Scan for the cell matching the given text and deliver its (X, Y) coordinate at center. 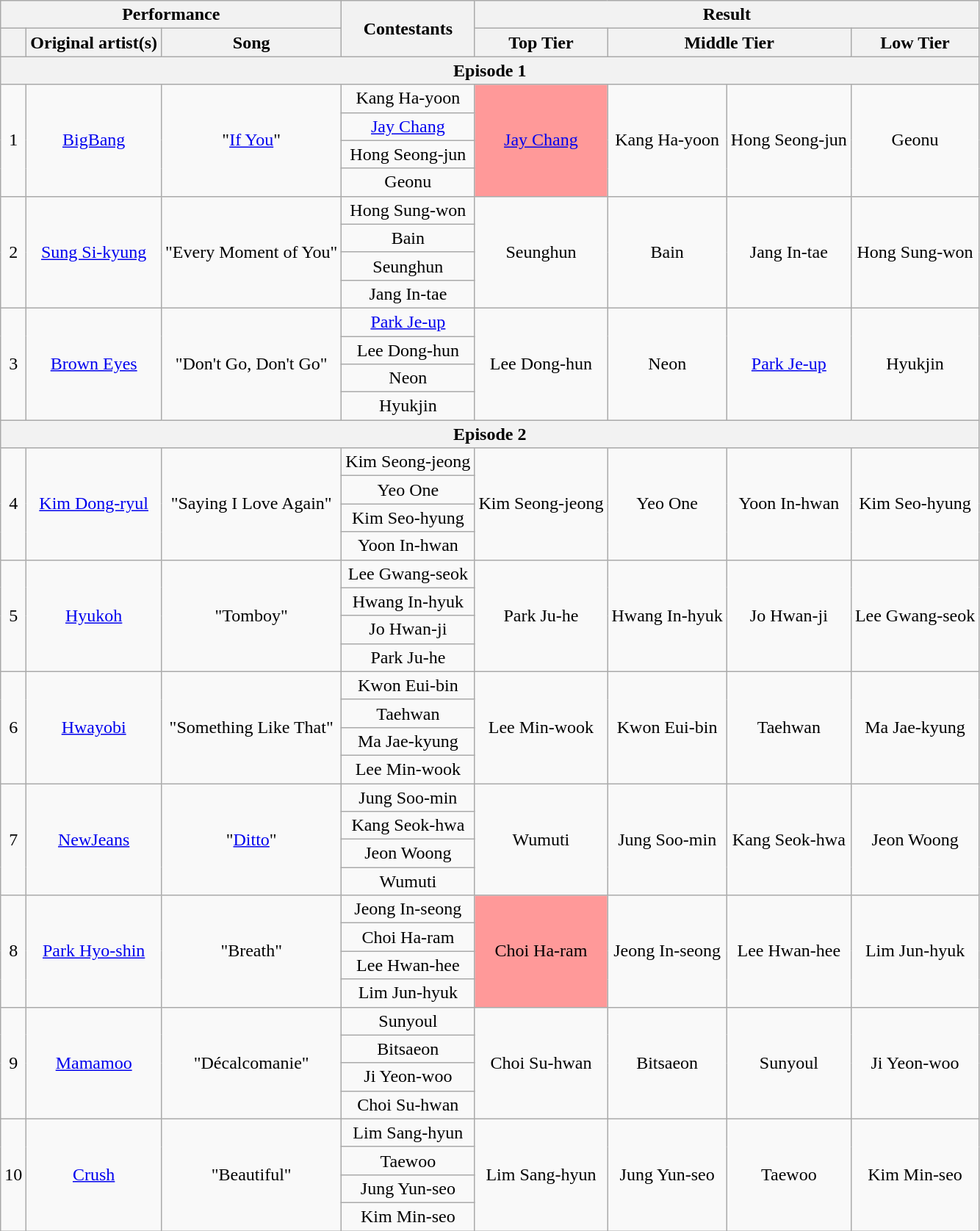
5 (13, 615)
Original artist(s) (94, 43)
"Tomboy" (251, 615)
Episode 1 (490, 71)
"Saying I Love Again" (251, 504)
Result (727, 15)
Contestants (408, 29)
2 (13, 252)
4 (13, 504)
"Something Like That" (251, 727)
Performance (171, 15)
Middle Tier (729, 43)
Mamamoo (94, 1063)
1 (13, 140)
"If You" (251, 140)
Park Hyo-shin (94, 951)
Low Tier (915, 43)
Song (251, 43)
6 (13, 727)
"Ditto" (251, 839)
Hwayobi (94, 727)
3 (13, 364)
Top Tier (541, 43)
"Every Moment of You" (251, 252)
10 (13, 1174)
9 (13, 1063)
"Don't Go, Don't Go" (251, 364)
Hyukoh (94, 615)
"Beautiful" (251, 1174)
8 (13, 951)
Crush (94, 1174)
Sung Si-kyung (94, 252)
Kim Dong-ryul (94, 504)
"Décalcomanie" (251, 1063)
7 (13, 839)
Episode 2 (490, 434)
"Breath" (251, 951)
Brown Eyes (94, 364)
NewJeans (94, 839)
BigBang (94, 140)
